Scan for the cell matching the given text and deliver its (x, y) coordinate at center. 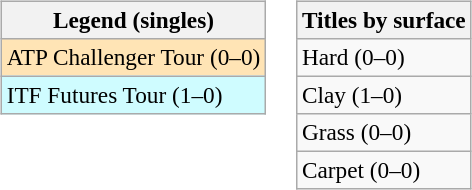
Legend (singles) (133, 20)
Grass (0–0) (384, 133)
ITF Futures Tour (1–0) (133, 95)
Clay (1–0) (384, 95)
Titles by surface (384, 20)
ATP Challenger Tour (0–0) (133, 57)
Hard (0–0) (384, 57)
Carpet (0–0) (384, 171)
